Output the [x, y] coordinate of the center of the cell containing the given text.  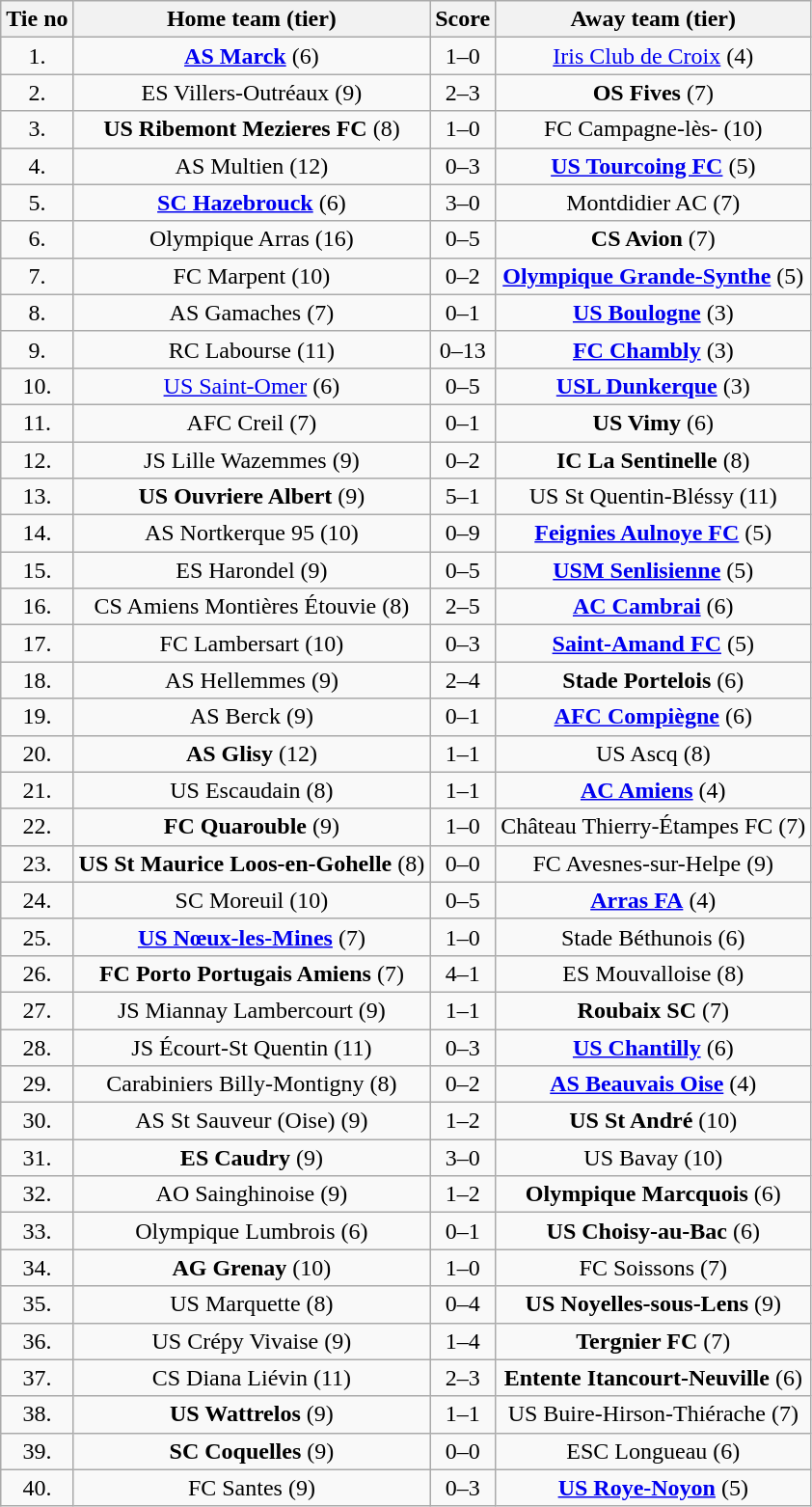
US Ribemont Mezieres FC (8) [252, 129]
Score [463, 19]
Stade Portelois (6) [654, 680]
15. [37, 570]
24. [37, 900]
9. [37, 349]
FC Santes (9) [252, 1488]
31. [37, 1158]
AC Amiens (4) [654, 790]
US Crépy Vivaise (9) [252, 1341]
0–13 [463, 349]
40. [37, 1488]
30. [37, 1121]
25. [37, 937]
ES Harondel (9) [252, 570]
AS Hellemmes (9) [252, 680]
SC Coquelles (9) [252, 1451]
22. [37, 827]
16. [37, 607]
Away team (tier) [654, 19]
US St André (10) [654, 1121]
3. [37, 129]
5. [37, 203]
6. [37, 239]
ES Caudry (9) [252, 1158]
11. [37, 423]
Olympique Grande-Synthe (5) [654, 276]
FC Chambly (3) [654, 349]
Tie no [37, 19]
36. [37, 1341]
US Roye-Noyon (5) [654, 1488]
5–1 [463, 497]
37. [37, 1378]
US Tourcoing FC (5) [654, 166]
CS Amiens Montières Étouvie (8) [252, 607]
US St Maurice Loos-en-Gohelle (8) [252, 863]
AS Nortkerque 95 (10) [252, 534]
17. [37, 644]
Iris Club de Croix (4) [654, 56]
0–9 [463, 534]
34. [37, 1268]
FC Marpent (10) [252, 276]
1. [37, 56]
US Noyelles-sous-Lens (9) [654, 1304]
Olympique Lumbrois (6) [252, 1231]
27. [37, 1010]
12. [37, 460]
AS Glisy (12) [252, 753]
38. [37, 1414]
ES Villers-Outréaux (9) [252, 93]
AS Beauvais Oise (4) [654, 1084]
Olympique Marcquois (6) [654, 1194]
18. [37, 680]
Entente Itancourt-Neuville (6) [654, 1378]
AO Sainghinoise (9) [252, 1194]
US Saint-Omer (6) [252, 386]
JS Lille Wazemmes (9) [252, 460]
USM Senlisienne (5) [654, 570]
4–1 [463, 973]
US Wattrelos (9) [252, 1414]
8. [37, 313]
IC La Sentinelle (8) [654, 460]
28. [37, 1047]
35. [37, 1304]
Château Thierry-Étampes FC (7) [654, 827]
33. [37, 1231]
2. [37, 93]
Tergnier FC (7) [654, 1341]
Arras FA (4) [654, 900]
14. [37, 534]
AFC Compiègne (6) [654, 717]
US Buire-Hirson-Thiérache (7) [654, 1414]
USL Dunkerque (3) [654, 386]
JS Miannay Lambercourt (9) [252, 1010]
FC Soissons (7) [654, 1268]
OS Fives (7) [654, 93]
32. [37, 1194]
US Marquette (8) [252, 1304]
FC Avesnes-sur-Helpe (9) [654, 863]
Feignies Aulnoye FC (5) [654, 534]
US Boulogne (3) [654, 313]
Olympique Arras (16) [252, 239]
Montdidier AC (7) [654, 203]
AFC Creil (7) [252, 423]
US Nœux-les-Mines (7) [252, 937]
SC Moreuil (10) [252, 900]
26. [37, 973]
19. [37, 717]
JS Écourt-St Quentin (11) [252, 1047]
2–5 [463, 607]
13. [37, 497]
Home team (tier) [252, 19]
29. [37, 1084]
Stade Béthunois (6) [654, 937]
US Choisy-au-Bac (6) [654, 1231]
ESC Longueau (6) [654, 1451]
20. [37, 753]
US Vimy (6) [654, 423]
US Escaudain (8) [252, 790]
AS Marck (6) [252, 56]
CS Avion (7) [654, 239]
AS Multien (12) [252, 166]
FC Porto Portugais Amiens (7) [252, 973]
US Ouvriere Albert (9) [252, 497]
0–4 [463, 1304]
US Chantilly (6) [654, 1047]
2–4 [463, 680]
21. [37, 790]
39. [37, 1451]
Carabiniers Billy-Montigny (8) [252, 1084]
7. [37, 276]
1–4 [463, 1341]
FC Campagne-lès- (10) [654, 129]
US St Quentin-Bléssy (11) [654, 497]
AS St Sauveur (Oise) (9) [252, 1121]
US Ascq (8) [654, 753]
FC Quarouble (9) [252, 827]
CS Diana Liévin (11) [252, 1378]
AG Grenay (10) [252, 1268]
AC Cambrai (6) [654, 607]
RC Labourse (11) [252, 349]
US Bavay (10) [654, 1158]
4. [37, 166]
ES Mouvalloise (8) [654, 973]
Roubaix SC (7) [654, 1010]
AS Gamaches (7) [252, 313]
FC Lambersart (10) [252, 644]
SC Hazebrouck (6) [252, 203]
AS Berck (9) [252, 717]
Saint-Amand FC (5) [654, 644]
10. [37, 386]
23. [37, 863]
